Return the (x, y) coordinate for the center point of the cell that contains the specified text.  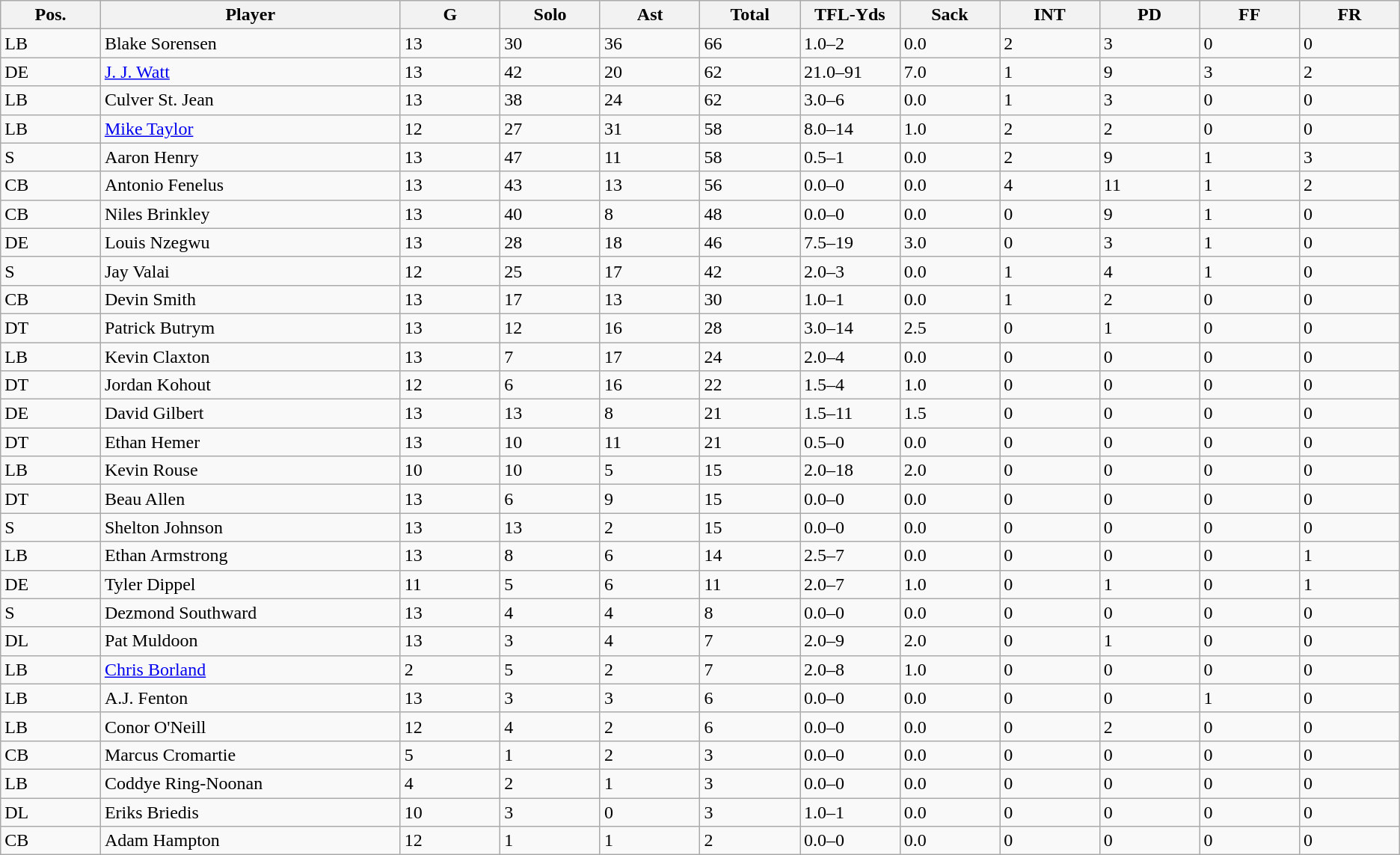
Eriks Briedis (250, 812)
2.0–8 (850, 669)
40 (550, 214)
2.0–4 (850, 357)
Louis Nzegwu (250, 242)
Kevin Claxton (250, 357)
1.5–11 (850, 414)
25 (550, 271)
8.0–14 (850, 129)
Pos. (51, 15)
G (450, 15)
0.5–1 (850, 157)
Patrick Butrym (250, 328)
Mike Taylor (250, 129)
David Gilbert (250, 414)
Jay Valai (250, 271)
38 (550, 100)
21.0–91 (850, 72)
1.5 (950, 414)
Sack (950, 15)
TFL-Yds (850, 15)
FF (1250, 15)
1.5–4 (850, 385)
27 (550, 129)
31 (650, 129)
0.5–0 (850, 442)
Beau Allen (250, 499)
Ethan Hemer (250, 442)
Tyler Dippel (250, 584)
2.0–9 (850, 641)
3.0–6 (850, 100)
56 (750, 186)
Dezmond Southward (250, 613)
Antonio Fenelus (250, 186)
A.J. Fenton (250, 698)
48 (750, 214)
2.0–18 (850, 471)
Chris Borland (250, 669)
Coddye Ring-Noonan (250, 783)
Kevin Rouse (250, 471)
20 (650, 72)
Player (250, 15)
Jordan Kohout (250, 385)
2.5 (950, 328)
Total (750, 15)
Aaron Henry (250, 157)
Niles Brinkley (250, 214)
46 (750, 242)
Solo (550, 15)
Adam Hampton (250, 841)
2.0–3 (850, 271)
Ast (650, 15)
Conor O'Neill (250, 726)
Ethan Armstrong (250, 556)
3.0–14 (850, 328)
18 (650, 242)
22 (750, 385)
14 (750, 556)
3.0 (950, 242)
Blake Sorensen (250, 43)
PD (1149, 15)
Devin Smith (250, 299)
1.0–2 (850, 43)
2.0–7 (850, 584)
Pat Muldoon (250, 641)
J. J. Watt (250, 72)
7.5–19 (850, 242)
Marcus Cromartie (250, 755)
2.5–7 (850, 556)
66 (750, 43)
43 (550, 186)
7.0 (950, 72)
INT (1050, 15)
47 (550, 157)
36 (650, 43)
Shelton Johnson (250, 527)
FR (1350, 15)
Culver St. Jean (250, 100)
